Extract the [x, y] coordinate from the center of the cell holding the provided text.  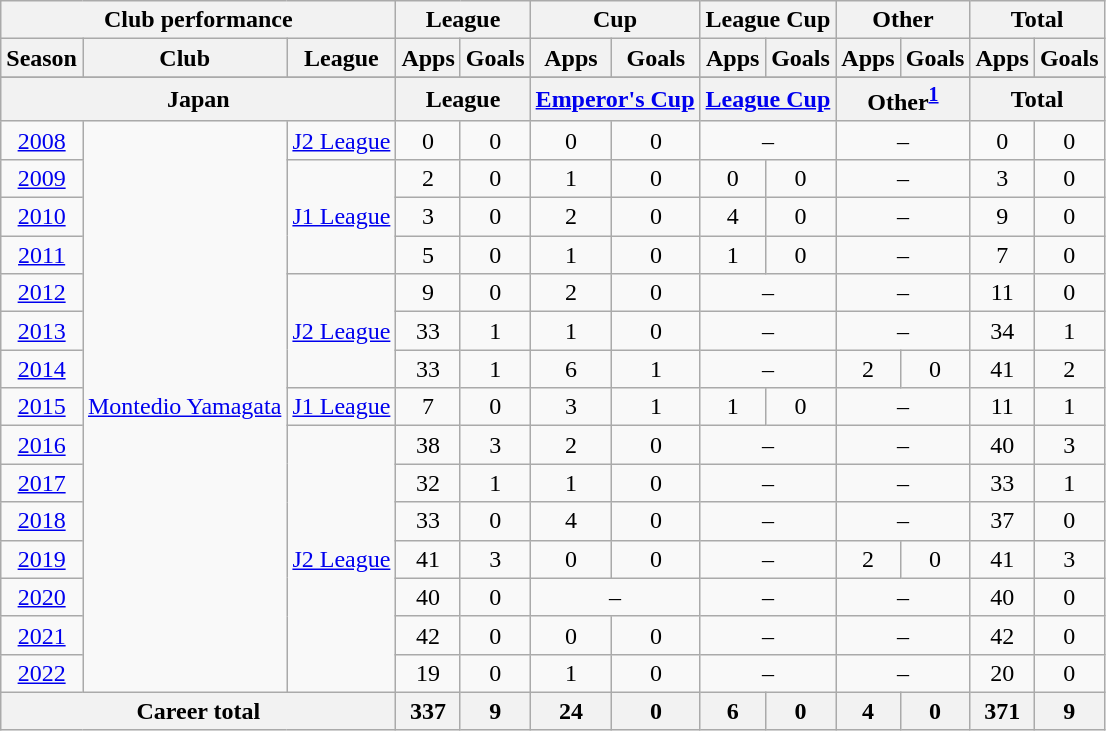
Cup [615, 20]
20 [1002, 673]
2012 [42, 293]
2020 [42, 597]
Other [903, 20]
2015 [42, 407]
2010 [42, 217]
Season [42, 58]
2008 [42, 140]
Japan [198, 100]
2022 [42, 673]
Montedio Yamagata [184, 406]
37 [1002, 521]
Club [184, 58]
Career total [198, 711]
24 [571, 711]
34 [1002, 331]
Other1 [903, 100]
2016 [42, 445]
2019 [42, 559]
Emperor's Cup [615, 100]
32 [428, 483]
5 [428, 255]
2013 [42, 331]
Club performance [198, 20]
38 [428, 445]
2018 [42, 521]
2011 [42, 255]
19 [428, 673]
2017 [42, 483]
2009 [42, 178]
2021 [42, 635]
371 [1002, 711]
2014 [42, 369]
337 [428, 711]
